Identify which cell holds the provided text, then report its (x, y) central coordinate. 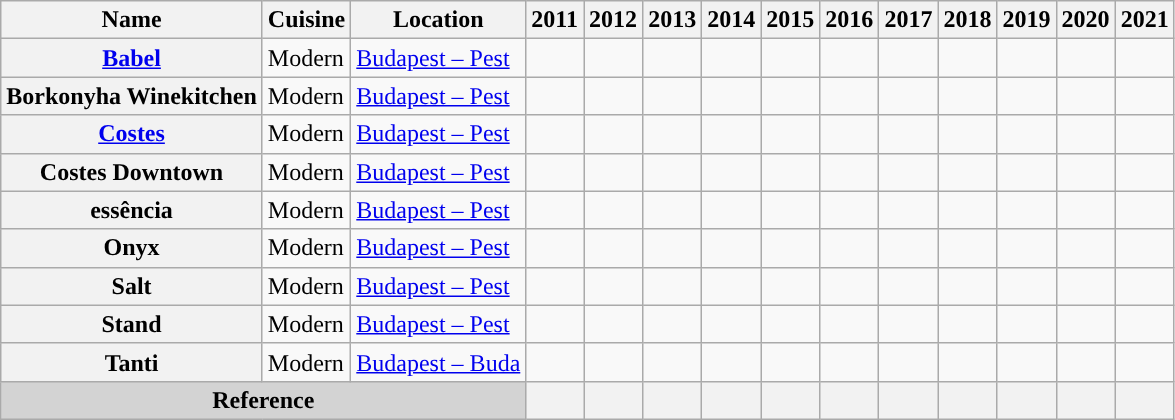
Salt (132, 286)
2014 (732, 20)
Costes Downtown (132, 172)
Reference (264, 400)
Babel (132, 58)
2012 (614, 20)
2013 (672, 20)
2019 (1026, 20)
Cuisine (306, 20)
2020 (1086, 20)
Borkonyha Winekitchen (132, 96)
Name (132, 20)
Stand (132, 324)
2016 (850, 20)
2018 (968, 20)
essência (132, 210)
Costes (132, 134)
2017 (908, 20)
Onyx (132, 248)
2021 (1144, 20)
2015 (790, 20)
Location (438, 20)
Tanti (132, 362)
Budapest – Buda (438, 362)
2011 (555, 20)
